Identify which cell holds the provided text, then report its [x, y] central coordinate. 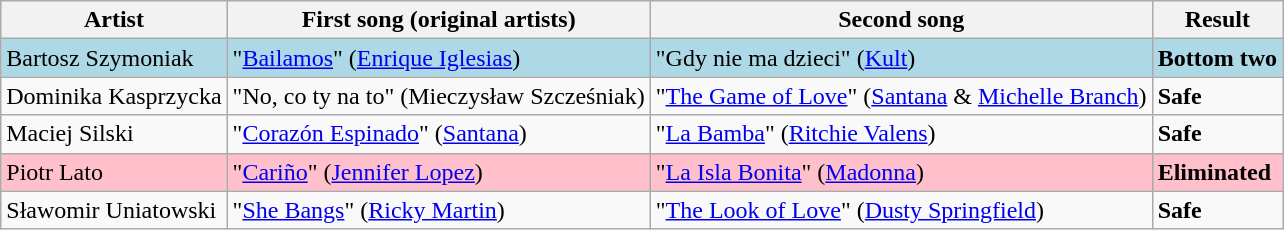
Sławomir Uniatowski [114, 210]
Eliminated [1217, 172]
"Gdy nie ma dzieci" (Kult) [901, 58]
Maciej Silski [114, 134]
"Corazón Espinado" (Santana) [438, 134]
Bartosz Szymoniak [114, 58]
Artist [114, 20]
Piotr Lato [114, 172]
"La Bamba" (Ritchie Valens) [901, 134]
Dominika Kasprzycka [114, 96]
"The Game of Love" (Santana & Michelle Branch) [901, 96]
"Cariño" (Jennifer Lopez) [438, 172]
Bottom two [1217, 58]
"La Isla Bonita" (Madonna) [901, 172]
First song (original artists) [438, 20]
"No, co ty na to" (Mieczysław Szcześniak) [438, 96]
"The Look of Love" (Dusty Springfield) [901, 210]
Result [1217, 20]
"She Bangs" (Ricky Martin) [438, 210]
"Bailamos" (Enrique Iglesias) [438, 58]
Second song [901, 20]
